Determine the [X, Y] coordinate at the center of the cell enclosing the given text.  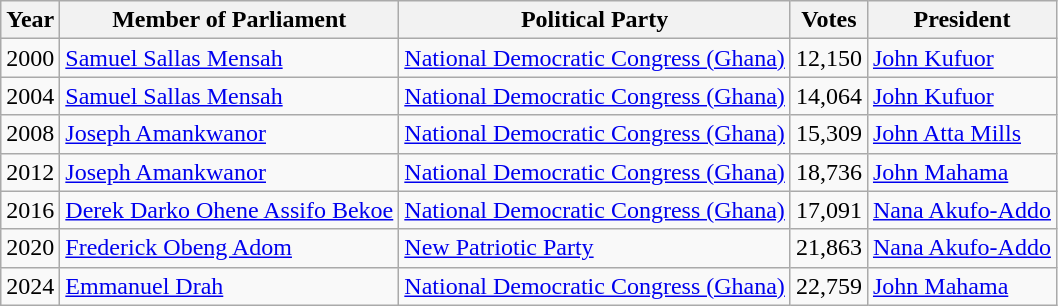
Emmanuel Drah [230, 286]
2000 [30, 58]
2024 [30, 286]
18,736 [828, 172]
14,064 [828, 96]
President [962, 20]
Member of Parliament [230, 20]
17,091 [828, 210]
21,863 [828, 248]
Frederick Obeng Adom [230, 248]
Year [30, 20]
2008 [30, 134]
15,309 [828, 134]
2020 [30, 248]
2016 [30, 210]
Votes [828, 20]
Derek Darko Ohene Assifo Bekoe [230, 210]
Political Party [595, 20]
New Patriotic Party [595, 248]
John Atta Mills [962, 134]
2004 [30, 96]
2012 [30, 172]
12,150 [828, 58]
22,759 [828, 286]
